Search for the cell housing the specified text and yield its [X, Y] center coordinate. 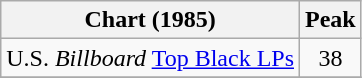
Peak [331, 20]
38 [331, 58]
U.S. Billboard Top Black LPs [150, 58]
Chart (1985) [150, 20]
